Find where the given text appears and provide that cell's center as (X, Y) coordinate. 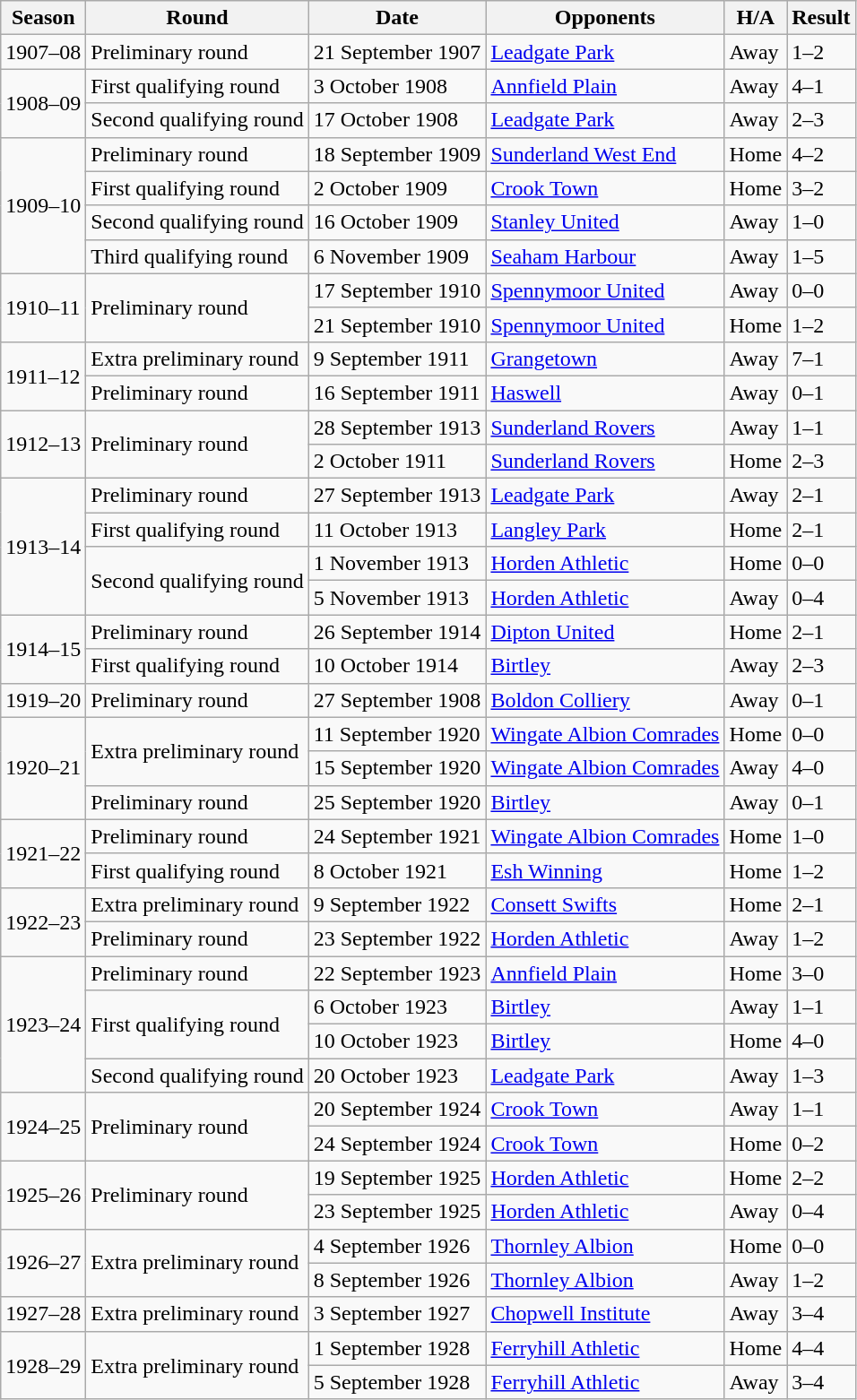
Haswell (605, 393)
Consett Swifts (605, 904)
27 September 1908 (397, 700)
28 September 1913 (397, 428)
Seaham Harbour (605, 256)
1919–20 (43, 700)
27 September 1913 (397, 496)
11 September 1920 (397, 734)
4–1 (821, 86)
23 September 1925 (397, 1212)
3 October 1908 (397, 86)
Langley Park (605, 530)
26 September 1914 (397, 632)
1921–22 (43, 853)
Date (397, 18)
Round (197, 18)
1928–29 (43, 1365)
1925–26 (43, 1195)
22 September 1923 (397, 972)
1924–25 (43, 1127)
1–3 (821, 1076)
4 September 1926 (397, 1246)
Grangetown (605, 359)
Third qualifying round (197, 256)
Chopwell Institute (605, 1314)
Result (821, 18)
1926–27 (43, 1263)
5 November 1913 (397, 598)
9 September 1922 (397, 904)
25 September 1920 (397, 802)
Sunderland West End (605, 154)
1–5 (821, 256)
1907–08 (43, 52)
20 October 1923 (397, 1076)
24 September 1921 (397, 836)
18 September 1909 (397, 154)
10 October 1923 (397, 1041)
1912–13 (43, 445)
Opponents (605, 18)
16 October 1909 (397, 222)
4–4 (821, 1348)
Boldon Colliery (605, 700)
15 September 1920 (397, 768)
19 September 1925 (397, 1178)
21 September 1907 (397, 52)
1913–14 (43, 547)
4–2 (821, 154)
17 October 1908 (397, 120)
Esh Winning (605, 870)
1922–23 (43, 921)
1908–09 (43, 103)
2 October 1909 (397, 188)
1 September 1928 (397, 1348)
6 November 1909 (397, 256)
Dipton United (605, 632)
23 September 1922 (397, 938)
3–2 (821, 188)
16 September 1911 (397, 393)
3–0 (821, 972)
8 September 1926 (397, 1280)
1920–21 (43, 768)
10 October 1914 (397, 666)
1 November 1913 (397, 564)
6 October 1923 (397, 1007)
17 September 1910 (397, 290)
24 September 1924 (397, 1144)
1923–24 (43, 1024)
7–1 (821, 359)
2–2 (821, 1178)
H/A (756, 18)
2 October 1911 (397, 462)
Season (43, 18)
1909–10 (43, 205)
9 September 1911 (397, 359)
3 September 1927 (397, 1314)
1927–28 (43, 1314)
Stanley United (605, 222)
20 September 1924 (397, 1110)
21 September 1910 (397, 324)
5 September 1928 (397, 1382)
1910–11 (43, 307)
1911–12 (43, 376)
8 October 1921 (397, 870)
0–2 (821, 1144)
1914–15 (43, 649)
11 October 1913 (397, 530)
